Pinpoint the cell where the given text exists, returning its (X, Y) midpoint coordinate. 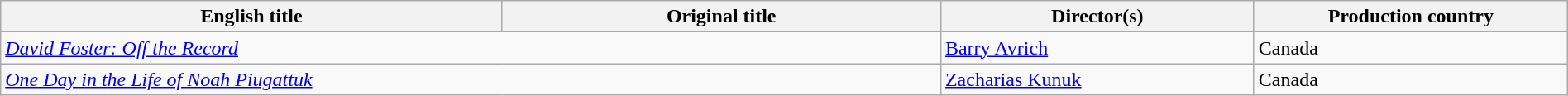
Director(s) (1097, 17)
Production country (1411, 17)
English title (251, 17)
Original title (721, 17)
One Day in the Life of Noah Piugattuk (471, 79)
Barry Avrich (1097, 48)
Zacharias Kunuk (1097, 79)
David Foster: Off the Record (471, 48)
